Detect which cell encompasses the target text, then output its [X, Y] center coordinate. 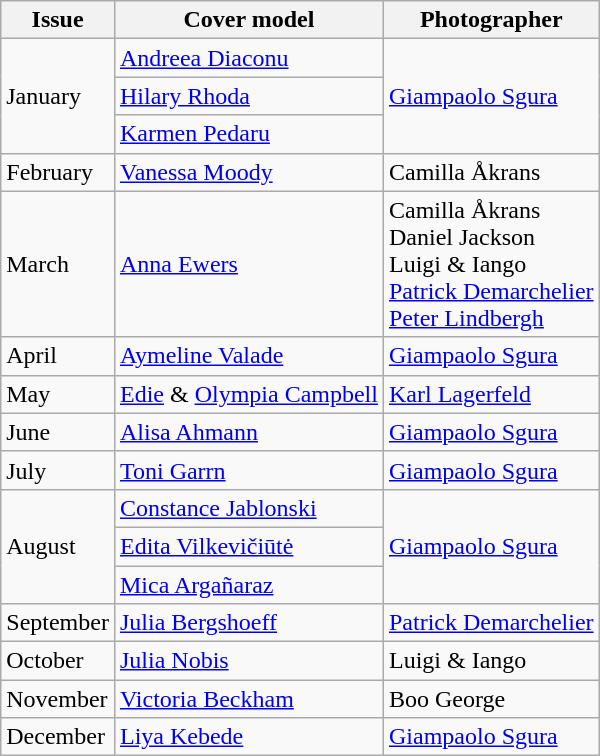
Camilla ÅkransDaniel JacksonLuigi & IangoPatrick DemarchelierPeter Lindbergh [491, 264]
Vanessa Moody [248, 172]
Karl Lagerfeld [491, 394]
Andreea Diaconu [248, 58]
Anna Ewers [248, 264]
Mica Argañaraz [248, 585]
Boo George [491, 699]
Luigi & Iango [491, 661]
Victoria Beckham [248, 699]
Julia Nobis [248, 661]
November [58, 699]
Edie & Olympia Campbell [248, 394]
Cover model [248, 20]
June [58, 432]
April [58, 356]
Camilla Åkrans [491, 172]
Issue [58, 20]
Julia Bergshoeff [248, 623]
Liya Kebede [248, 737]
Aymeline Valade [248, 356]
January [58, 96]
March [58, 264]
Hilary Rhoda [248, 96]
Edita Vilkevičiūtė [248, 546]
Patrick Demarchelier [491, 623]
October [58, 661]
September [58, 623]
December [58, 737]
Photographer [491, 20]
July [58, 470]
August [58, 546]
May [58, 394]
February [58, 172]
Alisa Ahmann [248, 432]
Karmen Pedaru [248, 134]
Toni Garrn [248, 470]
Constance Jablonski [248, 508]
